Extract the [x, y] coordinate from the center of the cell holding the provided text.  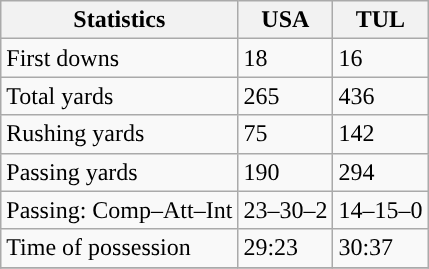
Statistics [120, 20]
29:23 [286, 248]
18 [286, 58]
190 [286, 172]
Rushing yards [120, 134]
14–15–0 [380, 210]
First downs [120, 58]
Total yards [120, 96]
142 [380, 134]
265 [286, 96]
436 [380, 96]
TUL [380, 20]
16 [380, 58]
Passing yards [120, 172]
Passing: Comp–Att–Int [120, 210]
30:37 [380, 248]
75 [286, 134]
USA [286, 20]
23–30–2 [286, 210]
Time of possession [120, 248]
294 [380, 172]
